Return the (X, Y) coordinate for the center point of the cell that contains the specified text.  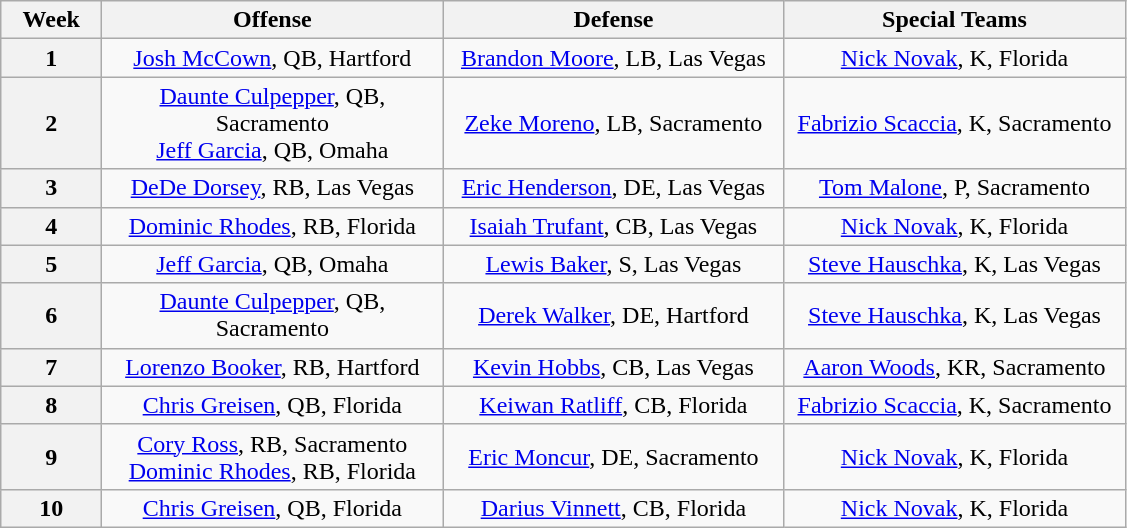
Dominic Rhodes, RB, Florida (272, 226)
Zeke Moreno, LB, Sacramento (614, 123)
Eric Moncur, DE, Sacramento (614, 456)
Tom Malone, P, Sacramento (954, 188)
Lorenzo Booker, RB, Hartford (272, 367)
3 (52, 188)
Kevin Hobbs, CB, Las Vegas (614, 367)
Josh McCown, QB, Hartford (272, 58)
Eric Henderson, DE, Las Vegas (614, 188)
Lewis Baker, S, Las Vegas (614, 264)
5 (52, 264)
Daunte Culpepper, QB, SacramentoJeff Garcia, QB, Omaha (272, 123)
2 (52, 123)
Daunte Culpepper, QB, Sacramento (272, 316)
Derek Walker, DE, Hartford (614, 316)
Darius Vinnett, CB, Florida (614, 508)
Offense (272, 20)
Jeff Garcia, QB, Omaha (272, 264)
1 (52, 58)
Aaron Woods, KR, Sacramento (954, 367)
Brandon Moore, LB, Las Vegas (614, 58)
9 (52, 456)
8 (52, 405)
Special Teams (954, 20)
Cory Ross, RB, SacramentoDominic Rhodes, RB, Florida (272, 456)
Isaiah Trufant, CB, Las Vegas (614, 226)
6 (52, 316)
DeDe Dorsey, RB, Las Vegas (272, 188)
Week (52, 20)
10 (52, 508)
Defense (614, 20)
4 (52, 226)
Keiwan Ratliff, CB, Florida (614, 405)
7 (52, 367)
